From the cell containing the given text, extract its center point as [X, Y] coordinate. 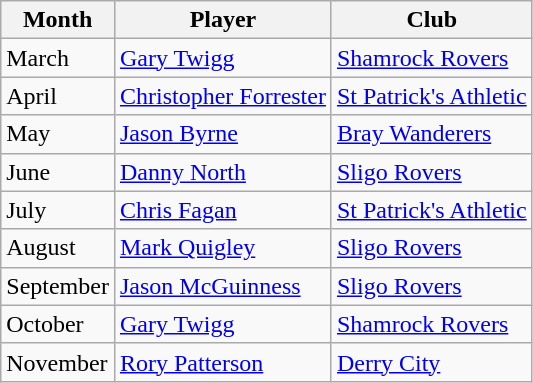
September [58, 286]
July [58, 210]
Mark Quigley [222, 248]
Club [432, 20]
Month [58, 20]
August [58, 248]
April [58, 96]
Bray Wanderers [432, 134]
October [58, 324]
June [58, 172]
Derry City [432, 362]
November [58, 362]
Danny North [222, 172]
May [58, 134]
Jason McGuinness [222, 286]
Jason Byrne [222, 134]
Christopher Forrester [222, 96]
March [58, 58]
Rory Patterson [222, 362]
Chris Fagan [222, 210]
Player [222, 20]
